From the cell containing the given text, extract its center point as (X, Y) coordinate. 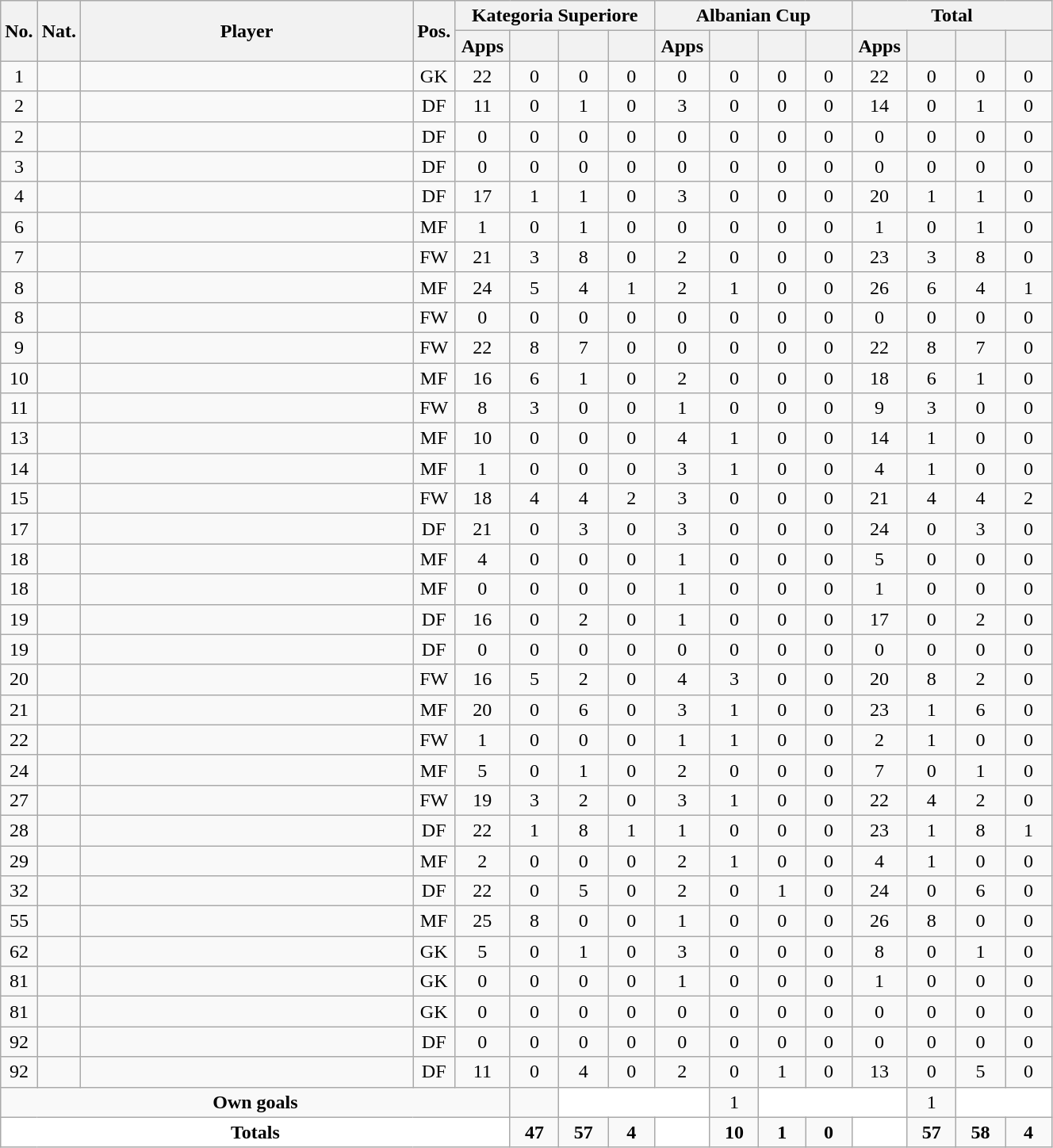
27 (19, 800)
32 (19, 891)
Nat. (59, 31)
62 (19, 951)
58 (981, 1132)
Pos. (435, 31)
Player (247, 31)
No. (19, 31)
47 (534, 1132)
Albanian Cup (753, 16)
Own goals (255, 1102)
55 (19, 921)
28 (19, 830)
Kategoria Superiore (555, 16)
Totals (255, 1132)
25 (482, 921)
29 (19, 860)
Total (952, 16)
15 (19, 499)
